For the text-containing cell, return its midpoint in [x, y] coordinate format. 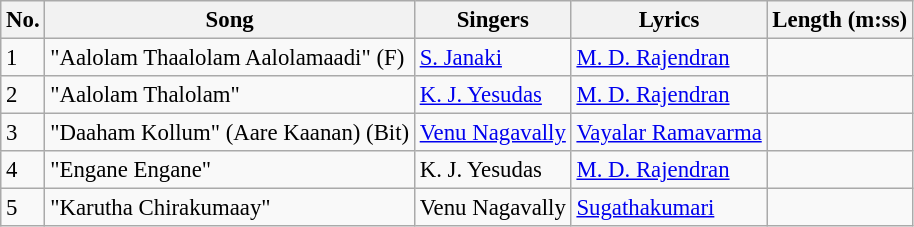
S. Janaki [492, 58]
Vayalar Ramavarma [669, 133]
1 [23, 58]
"Engane Engane" [230, 170]
No. [23, 20]
4 [23, 170]
"Daaham Kollum" (Aare Kaanan) (Bit) [230, 133]
"Karutha Chirakumaay" [230, 208]
2 [23, 95]
"Aalolam Thaalolam Aalolamaadi" (F) [230, 58]
Length (m:ss) [840, 20]
5 [23, 208]
Singers [492, 20]
Sugathakumari [669, 208]
"Aalolam Thalolam" [230, 95]
3 [23, 133]
Song [230, 20]
Lyrics [669, 20]
